Determine the (x, y) coordinate at the center of the cell enclosing the given text.  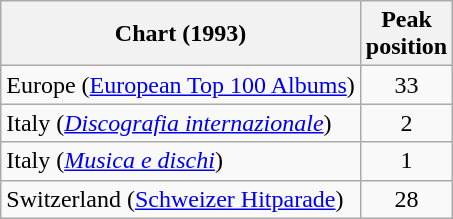
Chart (1993) (181, 34)
1 (406, 161)
Switzerland (Schweizer Hitparade) (181, 199)
Peakposition (406, 34)
Europe (European Top 100 Albums) (181, 85)
Italy (Discografia internazionale) (181, 123)
33 (406, 85)
28 (406, 199)
2 (406, 123)
Italy (Musica e dischi) (181, 161)
